Detect which cell encompasses the target text, then output its [X, Y] center coordinate. 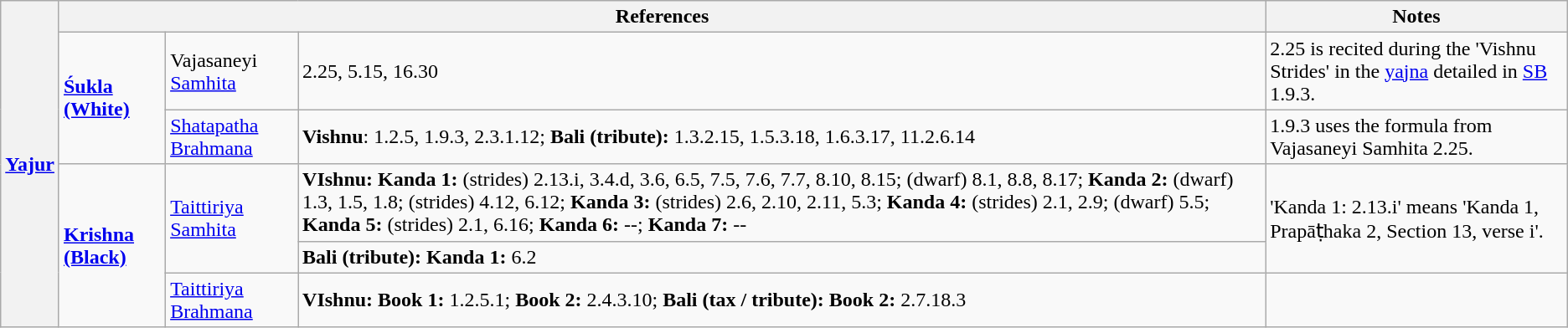
Vishnu: 1.2.5, 1.9.3, 2.3.1.12; Bali (tribute): 1.3.2.15, 1.5.3.18, 1.6.3.17, 11.2.6.14 [782, 137]
Notes [1417, 17]
Bali (tribute): Kanda 1: 6.2 [782, 257]
References [662, 17]
Taittiriya Samhita [232, 218]
2.25, 5.15, 16.30 [782, 71]
Taittiriya Brahmana [232, 300]
1.9.3 uses the formula from Vajasaneyi Samhita 2.25. [1417, 137]
VIshnu: Book 1: 1.2.5.1; Book 2: 2.4.3.10; Bali (tax / tribute): Book 2: 2.7.18.3 [782, 300]
Shatapatha Brahmana [232, 137]
Śukla (White) [112, 99]
2.25 is recited during the 'Vishnu Strides' in the yajna detailed in SB 1.9.3. [1417, 71]
Krishna (Black) [112, 246]
Vajasaneyi Samhita [232, 71]
'Kanda 1: 2.13.i' means 'Kanda 1, Prapāṭhaka 2, Section 13, verse i'. [1417, 218]
Yajur [30, 164]
